Find where the given text appears and provide that cell's center as (X, Y) coordinate. 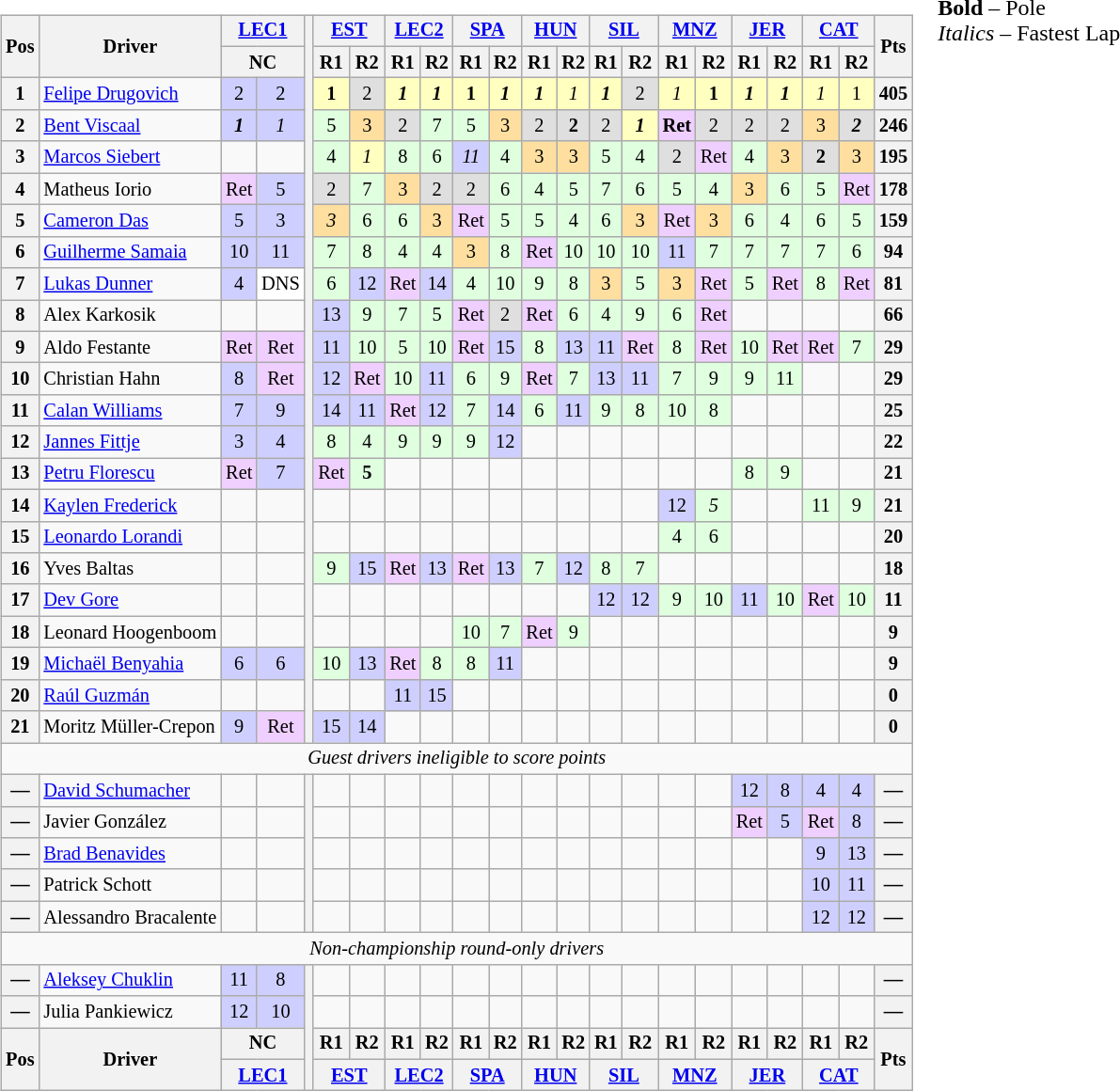
Marcos Siebert (130, 157)
81 (893, 284)
405 (893, 94)
159 (893, 221)
Non-championship round-only drivers (457, 949)
Aldo Festante (130, 347)
Raúl Guzmán (130, 695)
Moritz Müller-Crepon (130, 727)
Aleksey Chuklin (130, 980)
Leonard Hoogenboom (130, 632)
22 (893, 442)
66 (893, 316)
Guilherme Samaia (130, 252)
Calan Williams (130, 411)
16 (20, 569)
195 (893, 157)
Leonardo Lorandi (130, 537)
Lukas Dunner (130, 284)
Felipe Drugovich (130, 94)
Javier González (130, 822)
Cameron Das (130, 221)
Dev Gore (130, 600)
David Schumacher (130, 790)
Matheus Iorio (130, 189)
Alessandro Bracalente (130, 917)
Julia Pankiewicz (130, 1012)
Brad Benavides (130, 854)
17 (20, 600)
246 (893, 126)
Alex Karkosik (130, 316)
Petru Florescu (130, 474)
Yves Baltas (130, 569)
Kaylen Frederick (130, 505)
Michaël Benyahia (130, 664)
Christian Hahn (130, 379)
94 (893, 252)
19 (20, 664)
25 (893, 411)
178 (893, 189)
DNS (280, 284)
Guest drivers ineligible to score points (457, 759)
Patrick Schott (130, 885)
Bent Viscaal (130, 126)
Jannes Fittje (130, 442)
